From the cell containing the given text, extract its center point as [x, y] coordinate. 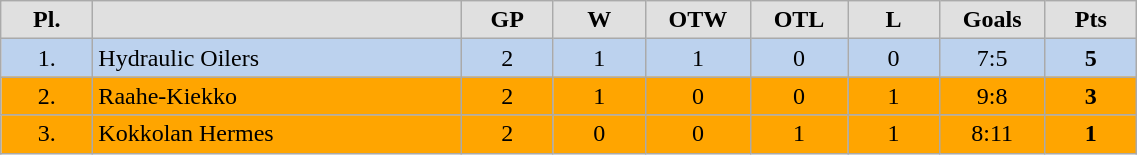
5 [1091, 58]
2. [47, 96]
9:8 [992, 96]
W [599, 20]
Pts [1091, 20]
Raahe-Kiekko [277, 96]
Pl. [47, 20]
GP [507, 20]
7:5 [992, 58]
3. [47, 134]
Kokkolan Hermes [277, 134]
L [894, 20]
OTW [698, 20]
3 [1091, 96]
8:11 [992, 134]
OTL [798, 20]
1. [47, 58]
Hydraulic Oilers [277, 58]
Goals [992, 20]
